Capture the cell that displays the provided text and extract its [X, Y] central coordinate. 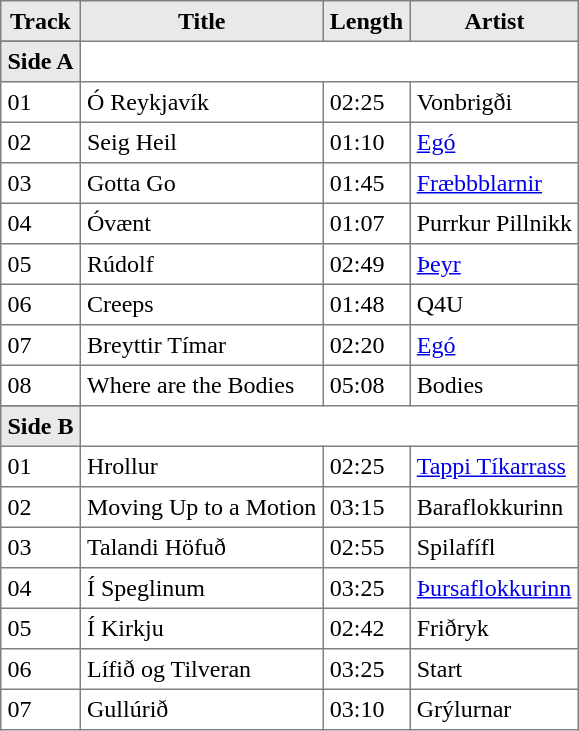
Title [202, 21]
05:08 [366, 385]
Í Kirkju [202, 628]
02:49 [366, 264]
Track [41, 21]
Friðryk [494, 628]
Grýlurnar [494, 709]
Tappi Tíkarrass [494, 466]
01:45 [366, 183]
Spilafífl [494, 547]
Í Speglinum [202, 588]
03:10 [366, 709]
Vonbrigði [494, 102]
Rúdolf [202, 264]
Breyttir Tímar [202, 345]
Hrollur [202, 466]
Side A [41, 61]
Baraflokkurinn [494, 507]
Fræbbblarnir [494, 183]
Óvænt [202, 223]
Q4U [494, 304]
01:48 [366, 304]
Gullúrið [202, 709]
Length [366, 21]
01:10 [366, 142]
Gotta Go [202, 183]
Þursaflokkurinn [494, 588]
Seig Heil [202, 142]
01:07 [366, 223]
Ó Reykjavík [202, 102]
Talandi Höfuð [202, 547]
08 [41, 385]
Purrkur Pillnikk [494, 223]
Creeps [202, 304]
03:15 [366, 507]
Start [494, 669]
Side B [41, 426]
Þeyr [494, 264]
Where are the Bodies [202, 385]
02:42 [366, 628]
Moving Up to a Motion [202, 507]
02:20 [366, 345]
02:55 [366, 547]
Artist [494, 21]
Bodies [494, 385]
Lífið og Tilveran [202, 669]
